Return the [X, Y] coordinate for the center point of the cell that contains the specified text.  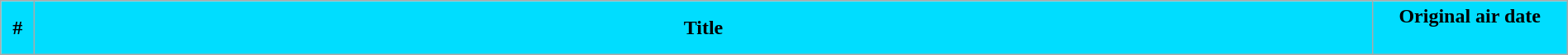
Title [703, 28]
Original air date [1470, 28]
# [18, 28]
